Capture the cell that displays the provided text and extract its [x, y] central coordinate. 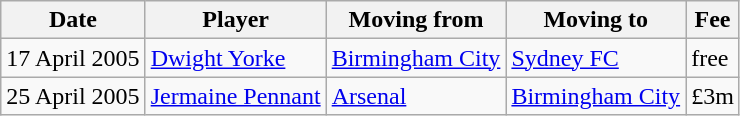
25 April 2005 [73, 96]
Arsenal [416, 96]
Sydney FC [596, 58]
Player [236, 20]
£3m [713, 96]
Fee [713, 20]
Date [73, 20]
Dwight Yorke [236, 58]
Moving to [596, 20]
Jermaine Pennant [236, 96]
17 April 2005 [73, 58]
Moving from [416, 20]
free [713, 58]
